Extract the (x, y) coordinate from the center of the cell holding the provided text.  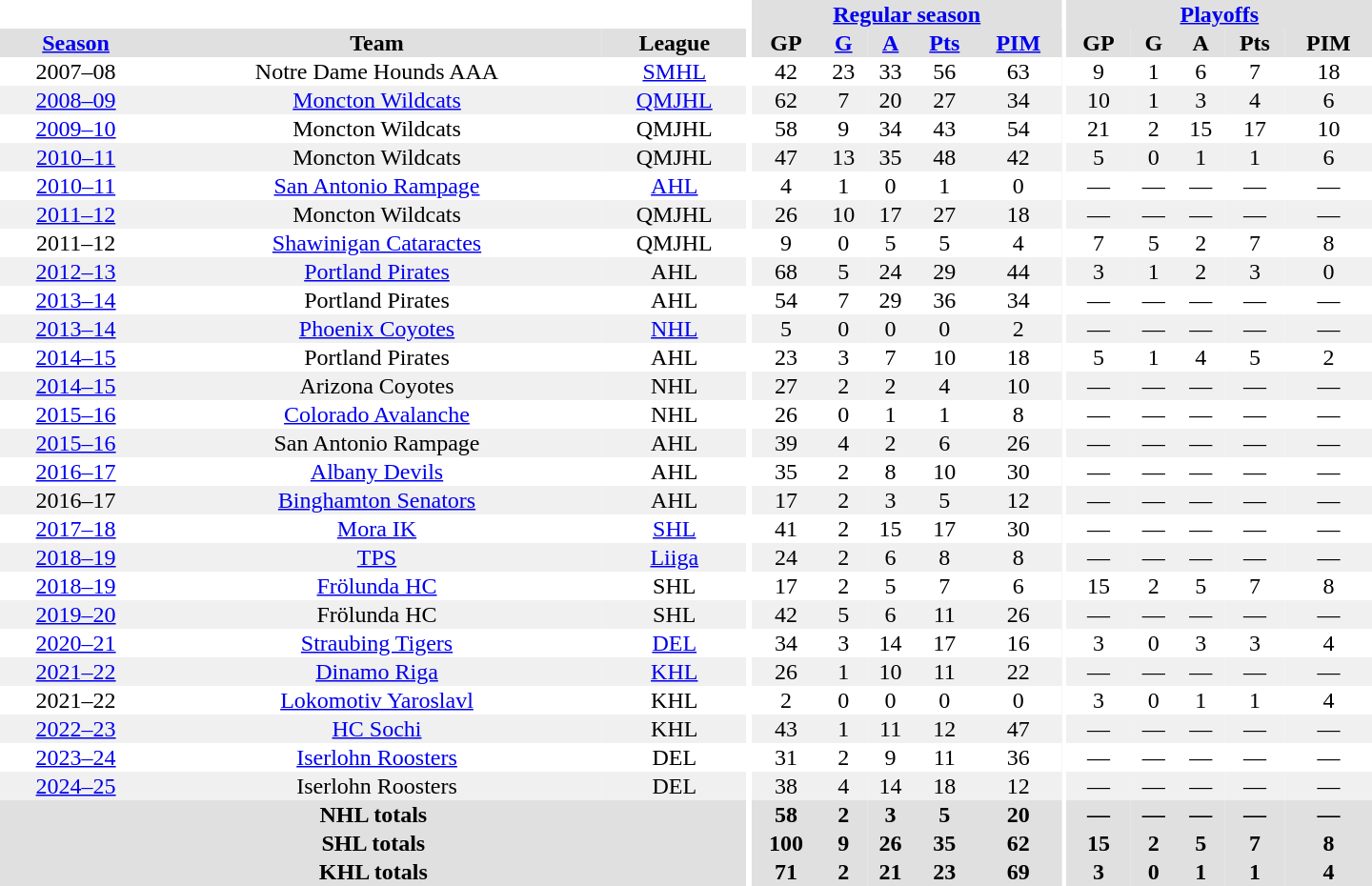
31 (785, 757)
Team (377, 43)
Colorado Avalanche (377, 414)
13 (844, 157)
Liiga (675, 557)
KHL totals (373, 872)
69 (1018, 872)
Albany Devils (377, 472)
League (675, 43)
2008–09 (76, 100)
63 (1018, 71)
2022–23 (76, 729)
NHL totals (373, 815)
2012–13 (76, 272)
Arizona Coyotes (377, 386)
2023–24 (76, 757)
Shawinigan Cataractes (377, 243)
2019–20 (76, 614)
39 (785, 443)
HC Sochi (377, 729)
Dinamo Riga (377, 672)
48 (944, 157)
Binghamton Senators (377, 500)
Mora IK (377, 529)
2024–25 (76, 786)
2020–21 (76, 643)
Playoffs (1220, 14)
68 (785, 272)
16 (1018, 643)
Phoenix Coyotes (377, 329)
2007–08 (76, 71)
56 (944, 71)
71 (785, 872)
44 (1018, 272)
41 (785, 529)
Straubing Tigers (377, 643)
38 (785, 786)
SMHL (675, 71)
Lokomotiv Yaroslavl (377, 700)
Season (76, 43)
Regular season (907, 14)
SHL totals (373, 843)
TPS (377, 557)
100 (785, 843)
33 (890, 71)
2017–18 (76, 529)
Notre Dame Hounds AAA (377, 71)
2009–10 (76, 129)
22 (1018, 672)
